Return the (x, y) coordinate for the center point of the cell that contains the specified text.  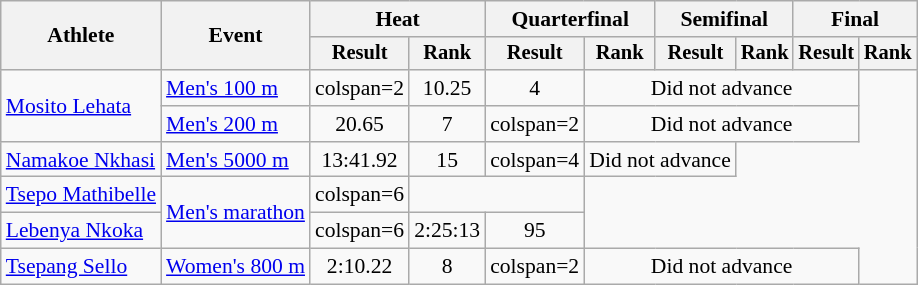
colspan=4 (534, 160)
Men's 100 m (236, 88)
Quarterfinal (570, 19)
Men's 5000 m (236, 160)
Tsepang Sello (81, 267)
Event (236, 36)
Men's marathon (236, 212)
Semifinal (724, 19)
2:10.22 (360, 267)
Women's 800 m (236, 267)
Tsepo Mathibelle (81, 195)
10.25 (447, 88)
Heat (398, 19)
Lebenya Nkoka (81, 231)
13:41.92 (360, 160)
Namakoe Nkhasi (81, 160)
4 (534, 88)
20.65 (360, 124)
2:25:13 (447, 231)
95 (534, 231)
8 (447, 267)
Mosito Lehata (81, 106)
Athlete (81, 36)
7 (447, 124)
Men's 200 m (236, 124)
Final (854, 19)
15 (447, 160)
